From the cell containing the given text, extract its center point as (x, y) coordinate. 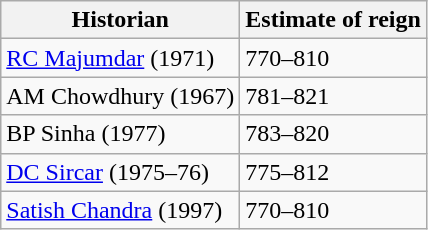
BP Sinha (1977) (120, 134)
RC Majumdar (1971) (120, 58)
775–812 (334, 172)
Historian (120, 20)
783–820 (334, 134)
Estimate of reign (334, 20)
781–821 (334, 96)
AM Chowdhury (1967) (120, 96)
DC Sircar (1975–76) (120, 172)
Satish Chandra (1997) (120, 210)
